Pinpoint the cell where the given text exists, returning its [X, Y] midpoint coordinate. 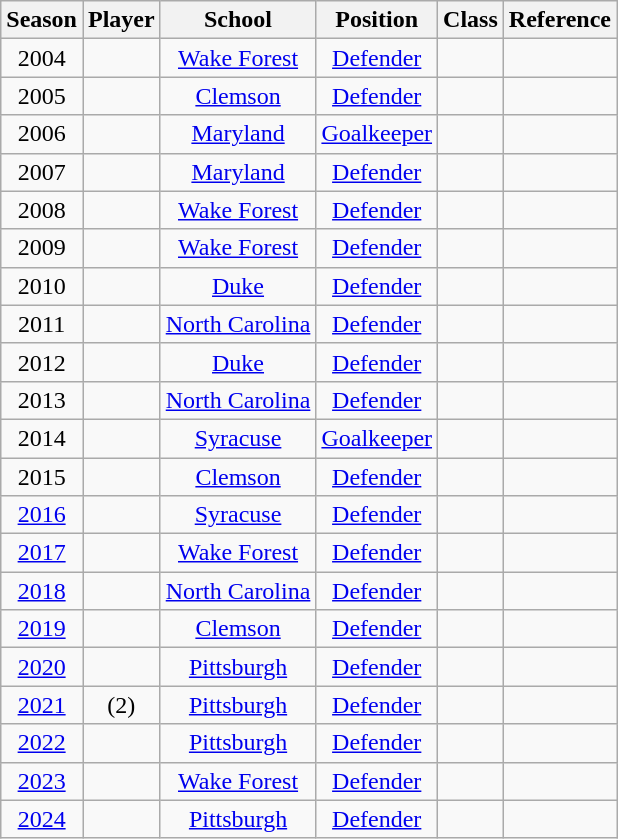
2021 [42, 705]
2007 [42, 172]
2013 [42, 400]
2017 [42, 553]
2006 [42, 134]
2011 [42, 324]
2024 [42, 819]
Player [121, 20]
2016 [42, 515]
2008 [42, 210]
2019 [42, 629]
2023 [42, 781]
Class [471, 20]
Position [377, 20]
2005 [42, 96]
2018 [42, 591]
2004 [42, 58]
2014 [42, 438]
2012 [42, 362]
2020 [42, 667]
2010 [42, 286]
2009 [42, 248]
Season [42, 20]
2015 [42, 477]
(2) [121, 705]
2022 [42, 743]
Reference [560, 20]
School [238, 20]
